Scan for the cell matching the given text and deliver its [X, Y] coordinate at center. 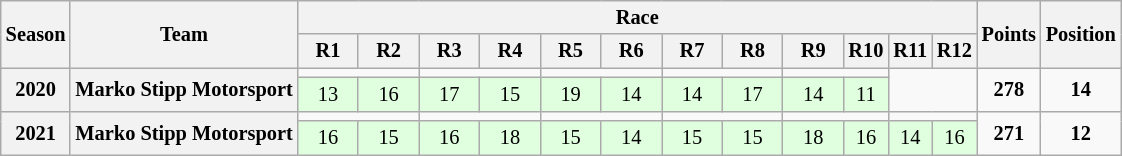
Points [1009, 34]
12 [1081, 132]
2020 [36, 90]
19 [570, 94]
R11 [910, 51]
R2 [388, 51]
R9 [814, 51]
Season [36, 34]
R5 [570, 51]
R8 [752, 51]
R7 [692, 51]
11 [866, 94]
13 [328, 94]
R4 [510, 51]
278 [1009, 90]
R3 [450, 51]
R6 [632, 51]
R12 [954, 51]
R10 [866, 51]
2021 [36, 132]
Race [638, 17]
Position [1081, 34]
R1 [328, 51]
271 [1009, 132]
Team [184, 34]
